Output the [X, Y] coordinate of the center of the cell containing the given text.  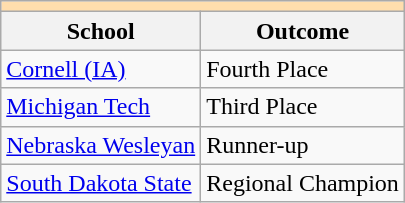
Fourth Place [303, 69]
South Dakota State [101, 183]
Nebraska Wesleyan [101, 145]
Regional Champion [303, 183]
Runner-up [303, 145]
Michigan Tech [101, 107]
Cornell (IA) [101, 69]
Outcome [303, 31]
School [101, 31]
Third Place [303, 107]
